Scan for the cell matching the given text and deliver its [X, Y] coordinate at center. 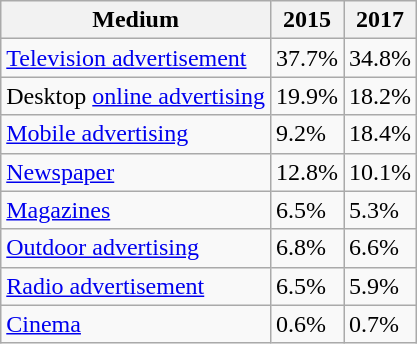
10.1% [380, 172]
2015 [306, 20]
12.8% [306, 172]
34.8% [380, 58]
2017 [380, 20]
Medium [136, 20]
6.8% [306, 248]
Television advertisement [136, 58]
5.9% [380, 286]
Outdoor advertising [136, 248]
0.6% [306, 324]
0.7% [380, 324]
Magazines [136, 210]
6.6% [380, 248]
18.2% [380, 96]
9.2% [306, 134]
18.4% [380, 134]
37.7% [306, 58]
Cinema [136, 324]
Radio advertisement [136, 286]
Desktop online advertising [136, 96]
5.3% [380, 210]
19.9% [306, 96]
Mobile advertising [136, 134]
Newspaper [136, 172]
